Extract the [X, Y] coordinate from the center of the cell holding the provided text.  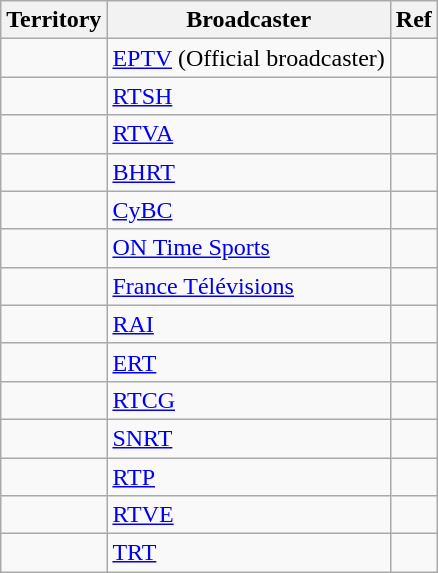
BHRT [248, 172]
RTSH [248, 96]
Territory [54, 20]
SNRT [248, 438]
ON Time Sports [248, 248]
TRT [248, 553]
EPTV (Official broadcaster) [248, 58]
RAI [248, 324]
RTP [248, 477]
RTCG [248, 400]
ERT [248, 362]
France Télévisions [248, 286]
RTVA [248, 134]
Broadcaster [248, 20]
RTVE [248, 515]
Ref [414, 20]
CyBC [248, 210]
